Identify which cell holds the provided text, then report its [x, y] central coordinate. 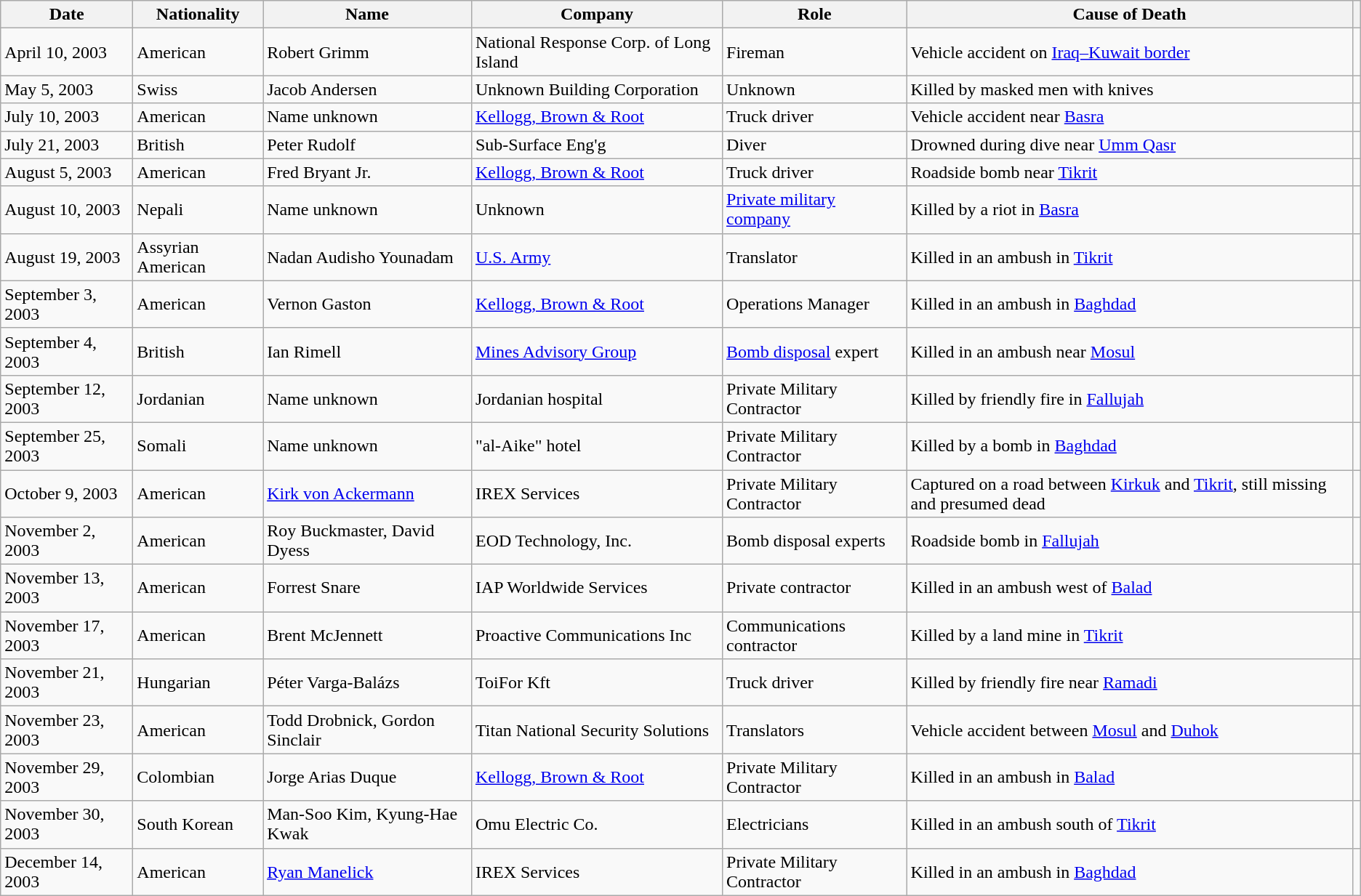
May 5, 2003 [67, 89]
November 2, 2003 [67, 541]
Killed by masked men with knives [1130, 89]
August 5, 2003 [67, 172]
Ryan Manelick [368, 872]
August 19, 2003 [67, 257]
Titan National Security Solutions [596, 730]
Assyrian American [198, 257]
Ian Rimell [368, 352]
Brent McJennett [368, 635]
Mines Advisory Group [596, 352]
EOD Technology, Inc. [596, 541]
August 10, 2003 [67, 209]
Operations Manager [814, 304]
ToiFor Kft [596, 683]
Somali [198, 446]
Peter Rudolf [368, 145]
Killed in an ambush west of Balad [1130, 589]
Vehicle accident on Iraq–Kuwait border [1130, 52]
November 21, 2003 [67, 683]
November 23, 2003 [67, 730]
Jordanian [198, 398]
Fred Bryant Jr. [368, 172]
Killed by a land mine in Tikrit [1130, 635]
September 4, 2003 [67, 352]
Killed by a riot in Basra [1130, 209]
Killed in an ambush in Tikrit [1130, 257]
Nadan Audisho Younadam [368, 257]
Electricians [814, 824]
April 10, 2003 [67, 52]
Killed in an ambush near Mosul [1130, 352]
September 12, 2003 [67, 398]
Translators [814, 730]
National Response Corp. of Long Island [596, 52]
Translator [814, 257]
Hungarian [198, 683]
Jorge Arias Duque [368, 778]
U.S. Army [596, 257]
Private military company [814, 209]
September 3, 2003 [67, 304]
Nepali [198, 209]
Killed in an ambush south of Tikrit [1130, 824]
Vernon Gaston [368, 304]
IAP Worldwide Services [596, 589]
Unknown Building Corporation [596, 89]
Man-Soo Kim, Kyung-Hae Kwak [368, 824]
September 25, 2003 [67, 446]
Roy Buckmaster, David Dyess [368, 541]
Kirk von Ackermann [368, 493]
November 13, 2003 [67, 589]
Jordanian hospital [596, 398]
Colombian [198, 778]
Robert Grimm [368, 52]
Bomb disposal expert [814, 352]
Company [596, 15]
Killed by a bomb in Baghdad [1130, 446]
Private contractor [814, 589]
Role [814, 15]
Date [67, 15]
Killed in an ambush in Balad [1130, 778]
October 9, 2003 [67, 493]
Captured on a road between Kirkuk and Tikrit, still missing and presumed dead [1130, 493]
July 21, 2003 [67, 145]
Bomb disposal experts [814, 541]
Drowned during dive near Umm Qasr [1130, 145]
Vehicle accident near Basra [1130, 117]
Péter Varga-Balázs [368, 683]
November 29, 2003 [67, 778]
Forrest Snare [368, 589]
Vehicle accident between Mosul and Duhok [1130, 730]
Roadside bomb near Tikrit [1130, 172]
Omu Electric Co. [596, 824]
Killed by friendly fire in Fallujah [1130, 398]
November 17, 2003 [67, 635]
Communications contractor [814, 635]
Todd Drobnick, Gordon Sinclair [368, 730]
Killed by friendly fire near Ramadi [1130, 683]
Cause of Death [1130, 15]
July 10, 2003 [67, 117]
South Korean [198, 824]
"al-Aike" hotel [596, 446]
Proactive Communications Inc [596, 635]
Fireman [814, 52]
Jacob Andersen [368, 89]
Sub-Surface Eng'g [596, 145]
Diver [814, 145]
Name [368, 15]
Swiss [198, 89]
December 14, 2003 [67, 872]
Nationality [198, 15]
Roadside bomb in Fallujah [1130, 541]
November 30, 2003 [67, 824]
